Output the [x, y] coordinate of the center of the cell containing the given text.  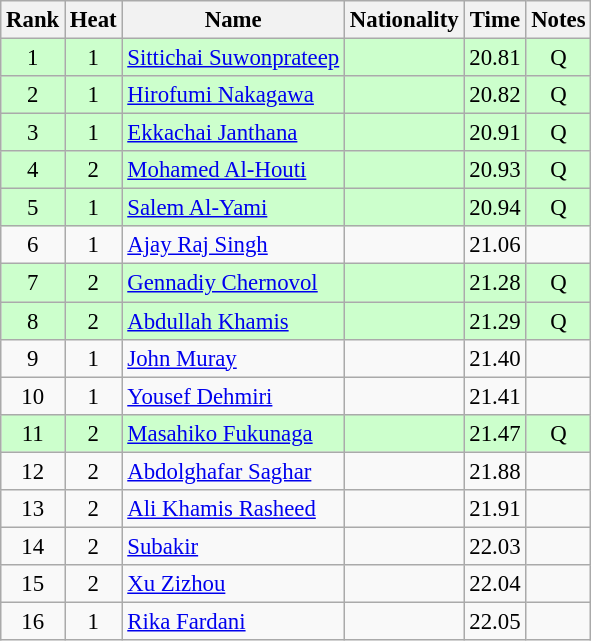
Name [234, 20]
5 [33, 208]
Sittichai Suwonprateep [234, 58]
Subakir [234, 546]
Ekkachai Janthana [234, 133]
20.82 [495, 95]
3 [33, 133]
Masahiko Fukunaga [234, 433]
8 [33, 321]
Mohamed Al-Houti [234, 170]
9 [33, 358]
4 [33, 170]
12 [33, 471]
Rank [33, 20]
Abdolghafar Saghar [234, 471]
20.93 [495, 170]
21.47 [495, 433]
20.81 [495, 58]
22.05 [495, 621]
22.03 [495, 546]
13 [33, 509]
6 [33, 245]
Abdullah Khamis [234, 321]
11 [33, 433]
21.88 [495, 471]
10 [33, 396]
Notes [558, 20]
15 [33, 584]
21.29 [495, 321]
Xu Zizhou [234, 584]
14 [33, 546]
Rika Fardani [234, 621]
21.06 [495, 245]
16 [33, 621]
21.91 [495, 509]
Time [495, 20]
Ajay Raj Singh [234, 245]
John Muray [234, 358]
21.40 [495, 358]
20.91 [495, 133]
Hirofumi Nakagawa [234, 95]
Nationality [404, 20]
20.94 [495, 208]
Ali Khamis Rasheed [234, 509]
22.04 [495, 584]
7 [33, 283]
21.28 [495, 283]
Gennadiy Chernovol [234, 283]
21.41 [495, 396]
Heat [94, 20]
Salem Al-Yami [234, 208]
Yousef Dehmiri [234, 396]
